Scan for the cell matching the given text and deliver its (X, Y) coordinate at center. 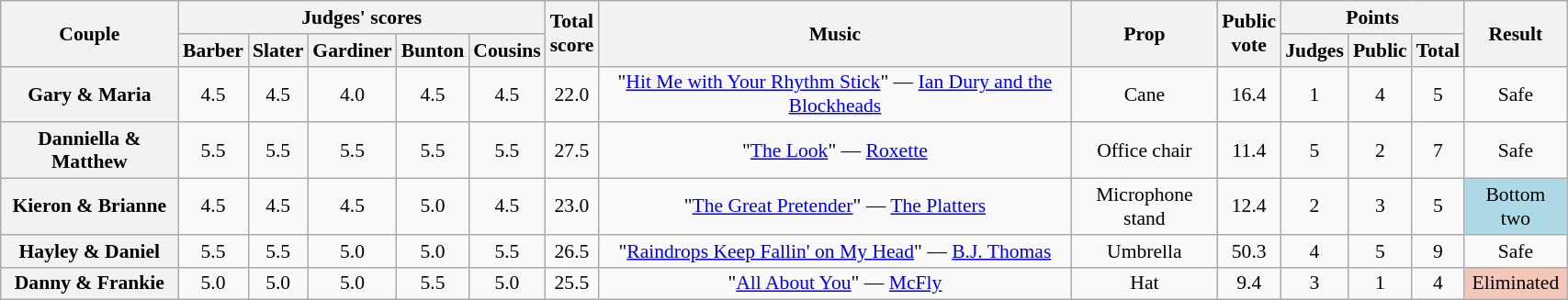
Gardiner (352, 50)
22.0 (572, 94)
9.4 (1249, 283)
Hat (1145, 283)
Publicvote (1249, 33)
12.4 (1249, 207)
4.0 (352, 94)
Total (1438, 50)
Danniella & Matthew (90, 150)
Slater (277, 50)
Microphone stand (1145, 207)
Public (1380, 50)
Bottom two (1516, 207)
Result (1516, 33)
Judges' scores (362, 17)
Totalscore (572, 33)
Judges (1314, 50)
9 (1438, 251)
Cane (1145, 94)
Danny & Frankie (90, 283)
Couple (90, 33)
Eliminated (1516, 283)
25.5 (572, 283)
Barber (213, 50)
26.5 (572, 251)
Office chair (1145, 150)
Umbrella (1145, 251)
Hayley & Daniel (90, 251)
Bunton (434, 50)
7 (1438, 150)
Kieron & Brianne (90, 207)
"The Great Pretender" — The Platters (834, 207)
"All About You" — McFly (834, 283)
Points (1372, 17)
Gary & Maria (90, 94)
11.4 (1249, 150)
50.3 (1249, 251)
Cousins (507, 50)
Music (834, 33)
"Raindrops Keep Fallin' on My Head" — B.J. Thomas (834, 251)
"The Look" — Roxette (834, 150)
Prop (1145, 33)
16.4 (1249, 94)
23.0 (572, 207)
27.5 (572, 150)
"Hit Me with Your Rhythm Stick" — Ian Dury and the Blockheads (834, 94)
